Return the [X, Y] coordinate for the center point of the cell that contains the specified text.  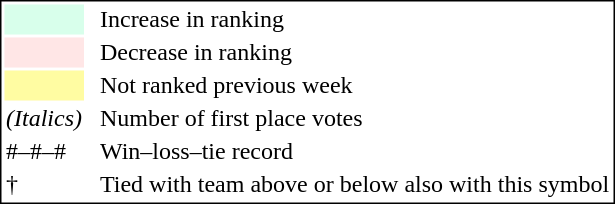
Number of first place votes [354, 119]
(Italics) [44, 119]
#–#–# [44, 151]
† [44, 185]
Tied with team above or below also with this symbol [354, 185]
Increase in ranking [354, 19]
Decrease in ranking [354, 53]
Not ranked previous week [354, 85]
Win–loss–tie record [354, 151]
